Capture the cell that displays the provided text and extract its (X, Y) central coordinate. 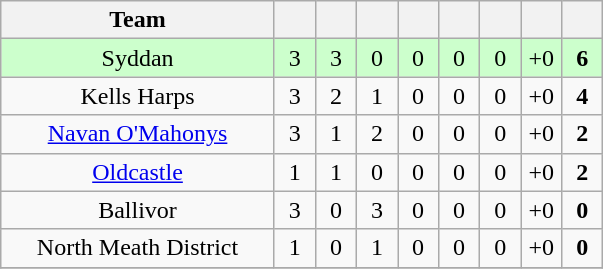
Oldcastle (138, 172)
Navan O'Mahonys (138, 134)
Kells Harps (138, 96)
North Meath District (138, 248)
4 (582, 96)
Team (138, 20)
Ballivor (138, 210)
Syddan (138, 58)
6 (582, 58)
